Detect which cell encompasses the target text, then output its [x, y] center coordinate. 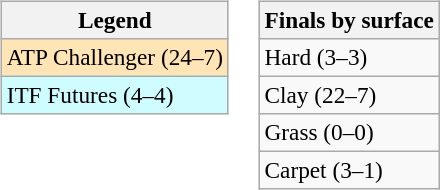
Hard (3–3) [349, 57]
Grass (0–0) [349, 133]
Clay (22–7) [349, 95]
Finals by surface [349, 20]
ITF Futures (4–4) [114, 95]
ATP Challenger (24–7) [114, 57]
Carpet (3–1) [349, 171]
Legend [114, 20]
